Pinpoint the cell where the given text exists, returning its [x, y] midpoint coordinate. 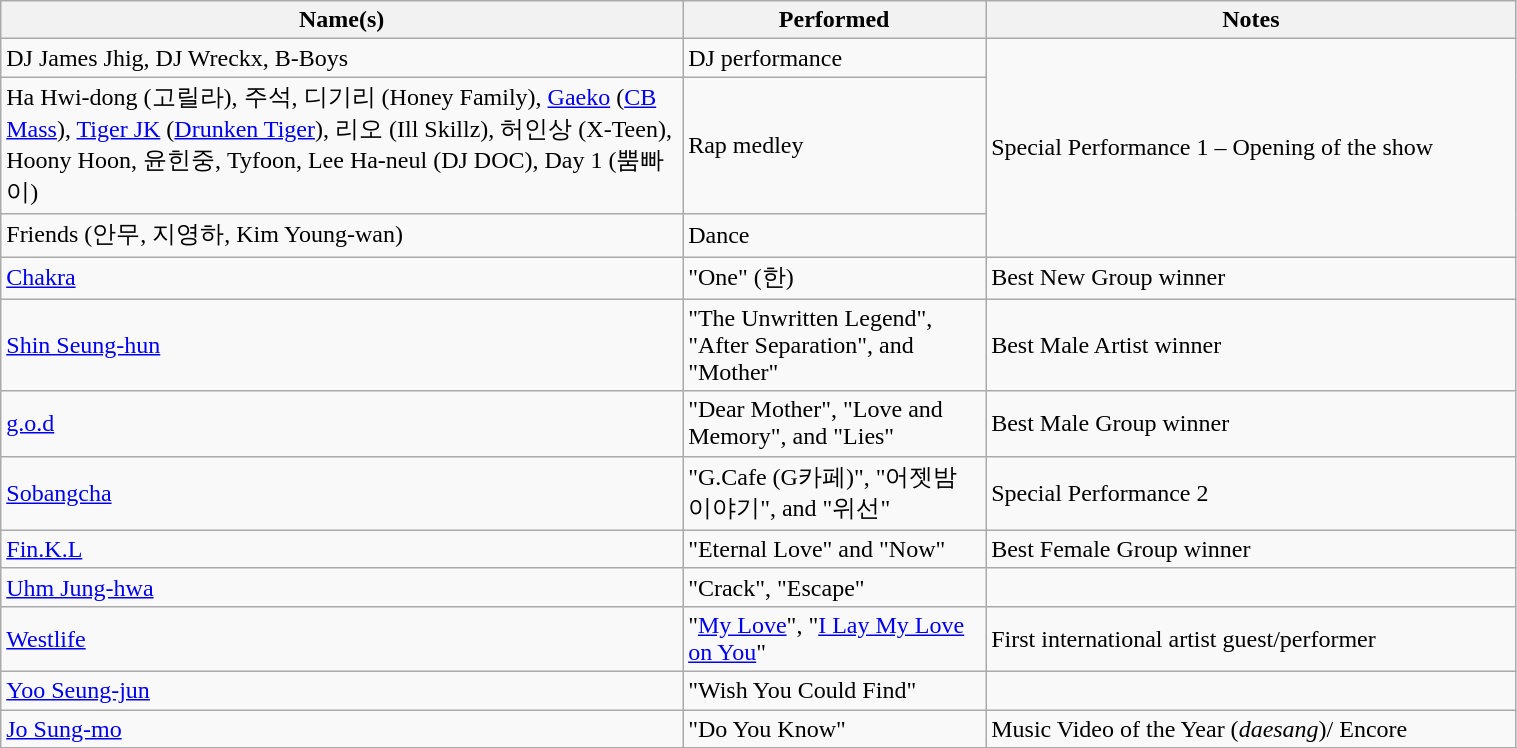
Uhm Jung-hwa [342, 587]
g.o.d [342, 424]
Performed [834, 20]
Shin Seung-hun [342, 345]
Sobangcha [342, 493]
Yoo Seung-jun [342, 690]
Special Performance 2 [1251, 493]
"G.Cafe (G카페)", "어젯밤 이야기", and "위선" [834, 493]
"Dear Mother", "Love and Memory", and "Lies" [834, 424]
Friends (안무, 지영하, Kim Young-wan) [342, 236]
"My Love", "I Lay My Love on You" [834, 638]
"Do You Know" [834, 729]
"Wish You Could Find" [834, 690]
Name(s) [342, 20]
Notes [1251, 20]
"The Unwritten Legend", "After Separation", and "Mother" [834, 345]
Music Video of the Year (daesang)/ Encore [1251, 729]
Chakra [342, 278]
Best Male Group winner [1251, 424]
"Eternal Love" and "Now" [834, 549]
"Crack", "Escape" [834, 587]
"One" (한) [834, 278]
Jo Sung-mo [342, 729]
Rap medley [834, 146]
First international artist guest/performer [1251, 638]
DJ James Jhig, DJ Wreckx, B-Boys [342, 58]
Dance [834, 236]
Fin.K.L [342, 549]
Best Female Group winner [1251, 549]
DJ performance [834, 58]
Special Performance 1 – Opening of the show [1251, 148]
Westlife [342, 638]
Best Male Artist winner [1251, 345]
Best New Group winner [1251, 278]
